Determine the (X, Y) coordinate at the center of the cell enclosing the given text.  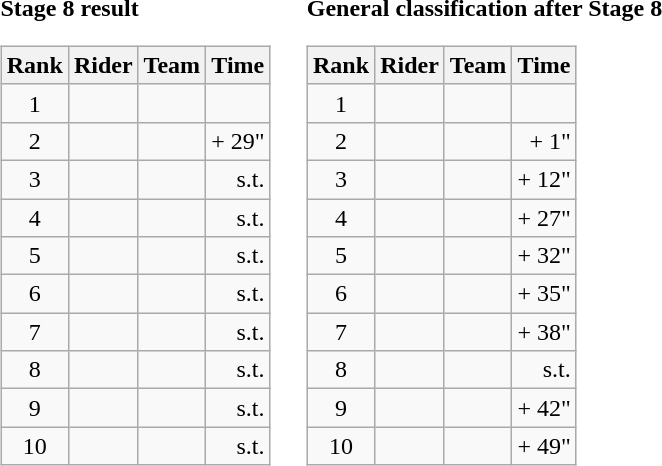
+ 1" (544, 141)
+ 38" (544, 332)
+ 29" (238, 141)
+ 27" (544, 217)
+ 32" (544, 256)
+ 12" (544, 179)
+ 42" (544, 408)
+ 35" (544, 294)
+ 49" (544, 446)
